From the cell containing the given text, extract its center point as (x, y) coordinate. 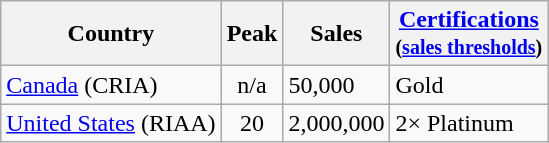
Gold (469, 85)
Canada (CRIA) (111, 85)
Certifications(sales thresholds) (469, 34)
United States (RIAA) (111, 123)
Country (111, 34)
20 (252, 123)
Peak (252, 34)
50,000 (336, 85)
n/a (252, 85)
2,000,000 (336, 123)
2× Platinum (469, 123)
Sales (336, 34)
